Capture the cell that displays the provided text and extract its [x, y] central coordinate. 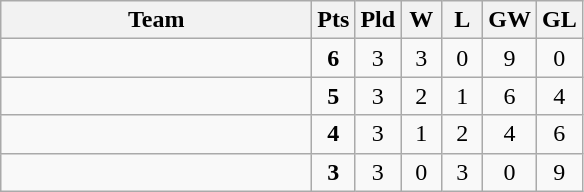
Pld [378, 20]
Pts [334, 20]
W [422, 20]
Team [156, 20]
5 [334, 96]
GL [559, 20]
L [462, 20]
GW [510, 20]
